Scan for the cell matching the given text and deliver its [x, y] coordinate at center. 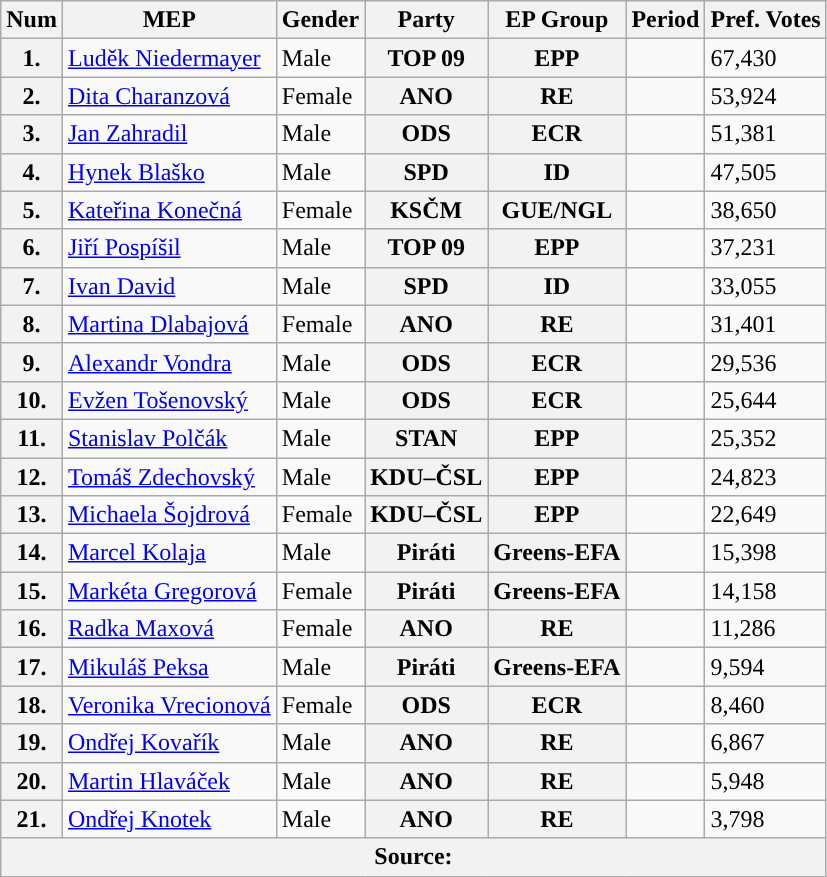
31,401 [766, 324]
17. [32, 667]
Pref. Votes [766, 20]
Marcel Kolaja [169, 553]
14. [32, 553]
Period [666, 20]
5,948 [766, 781]
Veronika Vrecionová [169, 705]
2. [32, 96]
24,823 [766, 477]
Dita Charanzová [169, 96]
Num [32, 20]
9,594 [766, 667]
Martin Hlaváček [169, 781]
5. [32, 210]
Hynek Blaško [169, 172]
Martina Dlabajová [169, 324]
Markéta Gregorová [169, 591]
Stanislav Polčák [169, 438]
13. [32, 515]
47,505 [766, 172]
10. [32, 400]
21. [32, 819]
Kateřina Konečná [169, 210]
11. [32, 438]
STAN [426, 438]
4. [32, 172]
11,286 [766, 629]
Luděk Niedermayer [169, 58]
KSČM [426, 210]
1. [32, 58]
Source: [414, 857]
15. [32, 591]
Michaela Šojdrová [169, 515]
53,924 [766, 96]
9. [32, 362]
Evžen Tošenovský [169, 400]
14,158 [766, 591]
33,055 [766, 286]
Tomáš Zdechovský [169, 477]
22,649 [766, 515]
51,381 [766, 134]
12. [32, 477]
3. [32, 134]
25,644 [766, 400]
EP Group [557, 20]
16. [32, 629]
6,867 [766, 743]
20. [32, 781]
6. [32, 248]
Alexandr Vondra [169, 362]
37,231 [766, 248]
25,352 [766, 438]
8,460 [766, 705]
67,430 [766, 58]
Ondřej Kovařík [169, 743]
Party [426, 20]
18. [32, 705]
3,798 [766, 819]
MEP [169, 20]
Ivan David [169, 286]
GUE/NGL [557, 210]
Jan Zahradil [169, 134]
Radka Maxová [169, 629]
8. [32, 324]
Ondřej Knotek [169, 819]
Mikuláš Peksa [169, 667]
Jiří Pospíšil [169, 248]
38,650 [766, 210]
Gender [320, 20]
15,398 [766, 553]
29,536 [766, 362]
19. [32, 743]
7. [32, 286]
